Return the (x, y) coordinate for the center point of the cell that contains the specified text.  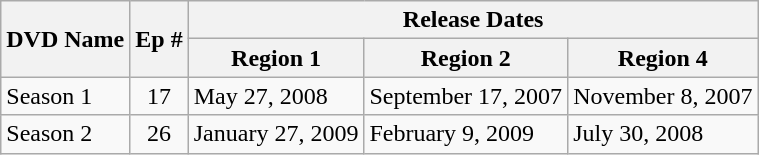
Region 4 (663, 58)
DVD Name (66, 39)
July 30, 2008 (663, 134)
February 9, 2009 (466, 134)
January 27, 2009 (276, 134)
May 27, 2008 (276, 96)
Region 2 (466, 58)
September 17, 2007 (466, 96)
Region 1 (276, 58)
26 (159, 134)
Ep # (159, 39)
Season 2 (66, 134)
17 (159, 96)
November 8, 2007 (663, 96)
Release Dates (473, 20)
Season 1 (66, 96)
